Capture the cell that displays the provided text and extract its (x, y) central coordinate. 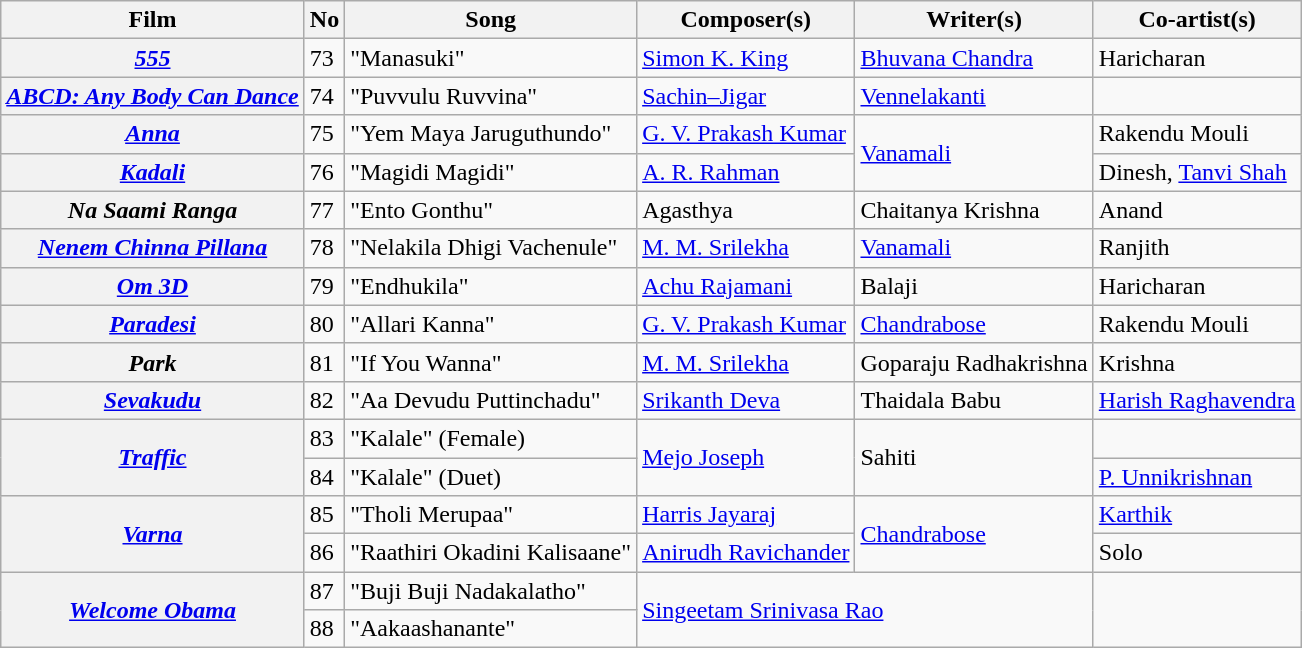
86 (324, 553)
85 (324, 515)
Film (153, 20)
A. R. Rahman (746, 172)
Anirudh Ravichander (746, 553)
Ranjith (1197, 248)
Harish Raghavendra (1197, 400)
Sevakudu (153, 400)
Song (491, 20)
"Nelakila Dhigi Vachenule" (491, 248)
87 (324, 591)
Agasthya (746, 210)
Paradesi (153, 324)
"Magidi Magidi" (491, 172)
Harris Jayaraj (746, 515)
Dinesh, Tanvi Shah (1197, 172)
Nenem Chinna Pillana (153, 248)
Achu Rajamani (746, 286)
"Aa Devudu Puttinchadu" (491, 400)
Traffic (153, 457)
Simon K. King (746, 58)
77 (324, 210)
84 (324, 477)
"Endhukila" (491, 286)
78 (324, 248)
Co-artist(s) (1197, 20)
Composer(s) (746, 20)
Om 3D (153, 286)
Park (153, 362)
Anand (1197, 210)
"Yem Maya Jaruguthundo" (491, 134)
Sachin–Jigar (746, 96)
Varna (153, 534)
75 (324, 134)
Singeetam Srinivasa Rao (866, 610)
Na Saami Ranga (153, 210)
88 (324, 629)
"Aakaashanante" (491, 629)
Goparaju Radhakrishna (974, 362)
Anna (153, 134)
No (324, 20)
73 (324, 58)
"Manasuki" (491, 58)
82 (324, 400)
Krishna (1197, 362)
"Kalale" (Female) (491, 438)
81 (324, 362)
"If You Wanna" (491, 362)
"Raathiri Okadini Kalisaane" (491, 553)
Solo (1197, 553)
79 (324, 286)
Sahiti (974, 457)
"Allari Kanna" (491, 324)
Welcome Obama (153, 610)
Karthik (1197, 515)
Balaji (974, 286)
76 (324, 172)
83 (324, 438)
Writer(s) (974, 20)
Vennelakanti (974, 96)
Bhuvana Chandra (974, 58)
Kadali (153, 172)
"Puvvulu Ruvvina" (491, 96)
Chaitanya Krishna (974, 210)
ABCD: Any Body Can Dance (153, 96)
Srikanth Deva (746, 400)
555 (153, 58)
"Kalale" (Duet) (491, 477)
74 (324, 96)
P. Unnikrishnan (1197, 477)
Mejo Joseph (746, 457)
80 (324, 324)
"Ento Gonthu" (491, 210)
"Tholi Merupaa" (491, 515)
Thaidala Babu (974, 400)
"Buji Buji Nadakalatho" (491, 591)
